Provide the (X, Y) coordinate of the cell's center where the given text is located.  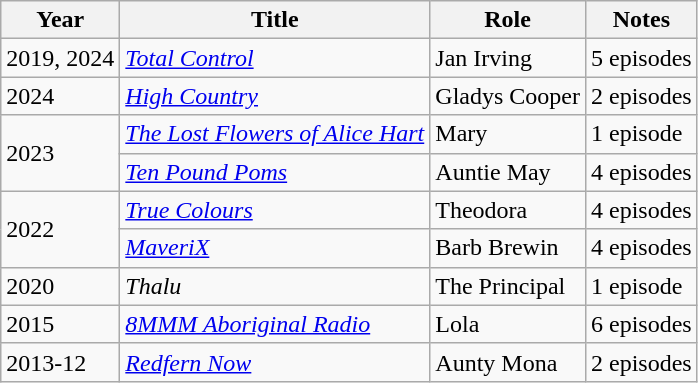
Jan Irving (508, 58)
The Principal (508, 286)
2023 (60, 153)
Lola (508, 324)
8MMM Aboriginal Radio (275, 324)
Gladys Cooper (508, 96)
2013-12 (60, 362)
Auntie May (508, 172)
Thalu (275, 286)
True Colours (275, 210)
Redfern Now (275, 362)
Theodora (508, 210)
The Lost Flowers of Alice Hart (275, 134)
2024 (60, 96)
Role (508, 20)
2022 (60, 229)
Notes (641, 20)
Barb Brewin (508, 248)
Year (60, 20)
Mary (508, 134)
MaveriX (275, 248)
Ten Pound Poms (275, 172)
5 episodes (641, 58)
Title (275, 20)
6 episodes (641, 324)
Aunty Mona (508, 362)
Total Control (275, 58)
2015 (60, 324)
High Country (275, 96)
2019, 2024 (60, 58)
2020 (60, 286)
